Capture the cell that displays the provided text and extract its [x, y] central coordinate. 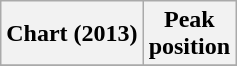
Peakposition [189, 34]
Chart (2013) [72, 34]
